Output the [X, Y] coordinate of the center of the cell containing the given text.  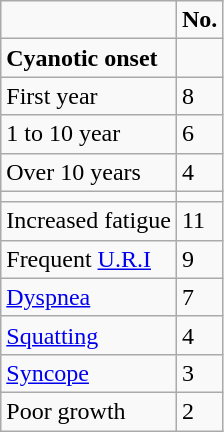
First year [89, 96]
Poor growth [89, 411]
Cyanotic onset [89, 58]
9 [199, 259]
6 [199, 134]
Frequent U.R.I [89, 259]
Dyspnea [89, 297]
11 [199, 221]
7 [199, 297]
3 [199, 373]
Over 10 years [89, 172]
Increased fatigue [89, 221]
2 [199, 411]
No. [199, 20]
1 to 10 year [89, 134]
Squatting [89, 335]
8 [199, 96]
Syncope [89, 373]
